Determine the [X, Y] coordinate at the center of the cell enclosing the given text.  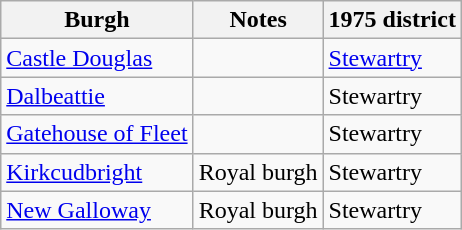
New Galloway [97, 210]
Castle Douglas [97, 58]
1975 district [392, 20]
Notes [258, 20]
Gatehouse of Fleet [97, 134]
Burgh [97, 20]
Kirkcudbright [97, 172]
Dalbeattie [97, 96]
